Find where the given text appears and provide that cell's center as (X, Y) coordinate. 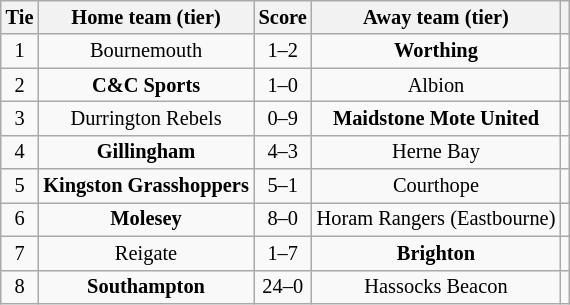
Maidstone Mote United (436, 118)
7 (20, 253)
Southampton (146, 287)
1–7 (283, 253)
4 (20, 152)
Worthing (436, 51)
Gillingham (146, 152)
Albion (436, 85)
C&C Sports (146, 85)
1 (20, 51)
2 (20, 85)
1–0 (283, 85)
Tie (20, 17)
Score (283, 17)
0–9 (283, 118)
4–3 (283, 152)
Molesey (146, 219)
Durrington Rebels (146, 118)
8–0 (283, 219)
Away team (tier) (436, 17)
Bournemouth (146, 51)
Horam Rangers (Eastbourne) (436, 219)
3 (20, 118)
8 (20, 287)
5–1 (283, 186)
Hassocks Beacon (436, 287)
6 (20, 219)
Reigate (146, 253)
Courthope (436, 186)
24–0 (283, 287)
Brighton (436, 253)
Herne Bay (436, 152)
5 (20, 186)
1–2 (283, 51)
Kingston Grasshoppers (146, 186)
Home team (tier) (146, 17)
